Return [X, Y] of the center of cell containing provided text 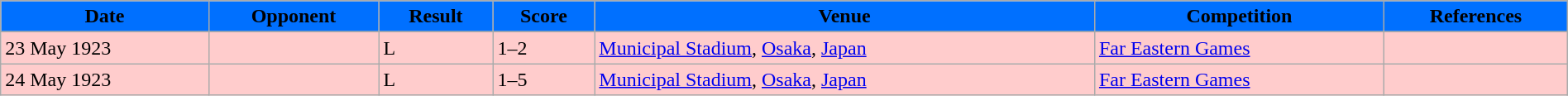
References [1476, 17]
Result [436, 17]
23 May 1923 [104, 48]
Date [104, 17]
Opponent [294, 17]
24 May 1923 [104, 79]
1–5 [544, 79]
Venue [845, 17]
Competition [1239, 17]
Score [544, 17]
1–2 [544, 48]
